Scan for the cell matching the given text and deliver its [x, y] coordinate at center. 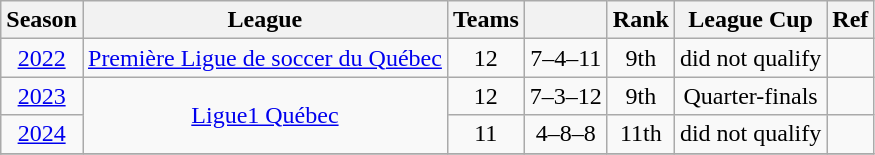
Ref [850, 20]
Teams [486, 20]
4–8–8 [566, 134]
2022 [42, 58]
League [264, 20]
Quarter-finals [750, 96]
2024 [42, 134]
Season [42, 20]
11 [486, 134]
7–3–12 [566, 96]
Rank [640, 20]
Ligue1 Québec [264, 115]
League Cup [750, 20]
Première Ligue de soccer du Québec [264, 58]
11th [640, 134]
2023 [42, 96]
7–4–11 [566, 58]
